For the text-containing cell, return its midpoint in (x, y) coordinate format. 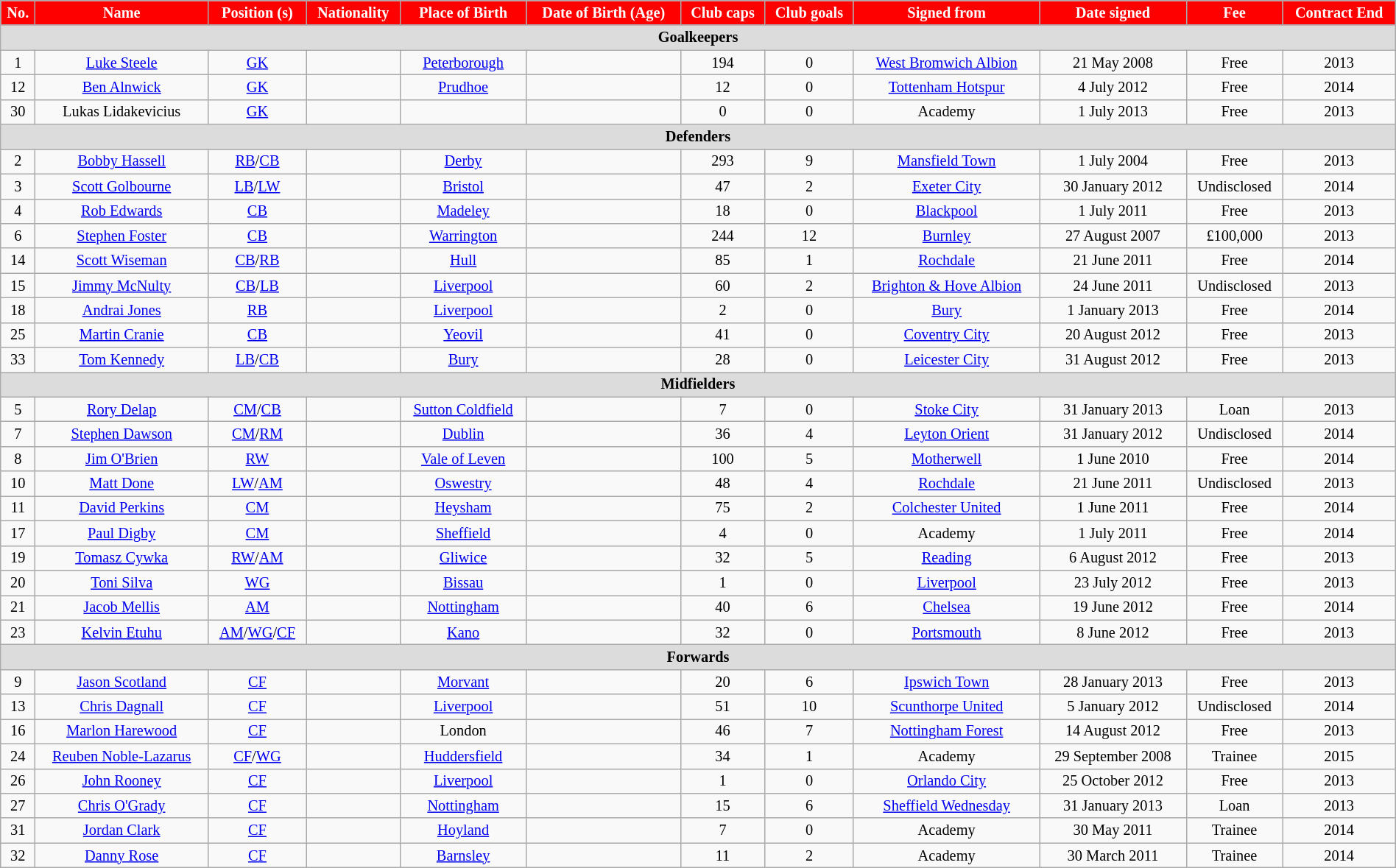
Signed from (946, 13)
33 (18, 360)
LB/CB (258, 360)
Paul Digby (122, 533)
Andrai Jones (122, 310)
CB/LB (258, 286)
Date signed (1113, 13)
Burnley (946, 236)
1 June 2011 (1113, 508)
30 (18, 112)
Ipswich Town (946, 682)
Nationality (353, 13)
CM/RM (258, 434)
Bobby Hassell (122, 161)
Colchester United (946, 508)
31 August 2012 (1113, 360)
Morvant (463, 682)
26 (18, 781)
4 July 2012 (1113, 87)
Hull (463, 261)
17 (18, 533)
Prudhoe (463, 87)
CM/CB (258, 409)
CF/WG (258, 756)
Position (s) (258, 13)
Tottenham Hotspur (946, 87)
Stephen Foster (122, 236)
5 January 2012 (1113, 707)
40 (722, 607)
Date of Birth (Age) (604, 13)
Jimmy McNulty (122, 286)
Sutton Coldfield (463, 409)
Marlon Harewood (122, 731)
27 August 2007 (1113, 236)
1 July 2013 (1113, 112)
Portsmouth (946, 632)
Martin Cranie (122, 335)
Peterborough (463, 63)
24 June 2011 (1113, 286)
Forwards (698, 657)
AM (258, 607)
293 (722, 161)
Coventry City (946, 335)
Leicester City (946, 360)
34 (722, 756)
28 January 2013 (1113, 682)
Madeley (463, 211)
Contract End (1339, 13)
Stoke City (946, 409)
21 May 2008 (1113, 63)
RB/CB (258, 161)
£100,000 (1234, 236)
30 May 2011 (1113, 830)
Name (122, 13)
46 (722, 731)
Leyton Orient (946, 434)
Tomasz Cywka (122, 558)
Scott Golbourne (122, 186)
8 (18, 459)
Barnsley (463, 855)
West Bromwich Albion (946, 63)
25 (18, 335)
Midfielders (698, 384)
14 August 2012 (1113, 731)
Scott Wiseman (122, 261)
Oswestry (463, 484)
13 (18, 707)
25 October 2012 (1113, 781)
Toni Silva (122, 582)
30 January 2012 (1113, 186)
London (463, 731)
16 (18, 731)
3 (18, 186)
Motherwell (946, 459)
Club caps (722, 13)
RW (258, 459)
60 (722, 286)
Hoyland (463, 830)
Fee (1234, 13)
19 (18, 558)
Yeovil (463, 335)
Chelsea (946, 607)
Kano (463, 632)
31 (18, 830)
1 January 2013 (1113, 310)
85 (722, 261)
Bissau (463, 582)
48 (722, 484)
8 June 2012 (1113, 632)
28 (722, 360)
Mansfield Town (946, 161)
Place of Birth (463, 13)
Danny Rose (122, 855)
Scunthorpe United (946, 707)
100 (722, 459)
Nottingham Forest (946, 731)
75 (722, 508)
Warrington (463, 236)
20 August 2012 (1113, 335)
David Perkins (122, 508)
244 (722, 236)
LB/LW (258, 186)
Bristol (463, 186)
Brighton & Hove Albion (946, 286)
Tom Kennedy (122, 360)
47 (722, 186)
6 August 2012 (1113, 558)
Sheffield Wednesday (946, 805)
Sheffield (463, 533)
194 (722, 63)
29 September 2008 (1113, 756)
Derby (463, 161)
30 March 2011 (1113, 855)
Chris Dagnall (122, 707)
No. (18, 13)
Vale of Leven (463, 459)
Rob Edwards (122, 211)
LW/AM (258, 484)
CB/RB (258, 261)
1 June 2010 (1113, 459)
Jason Scotland (122, 682)
Matt Done (122, 484)
Exeter City (946, 186)
36 (722, 434)
Defenders (698, 137)
Ben Alnwick (122, 87)
Reuben Noble-Lazarus (122, 756)
2015 (1339, 756)
WG (258, 582)
Goalkeepers (698, 38)
14 (18, 261)
31 January 2012 (1113, 434)
27 (18, 805)
1 July 2004 (1113, 161)
Gliwice (463, 558)
24 (18, 756)
Lukas Lidakevicius (122, 112)
Huddersfield (463, 756)
Chris O'Grady (122, 805)
Dublin (463, 434)
19 June 2012 (1113, 607)
Club goals (810, 13)
Reading (946, 558)
23 (18, 632)
21 (18, 607)
23 July 2012 (1113, 582)
Orlando City (946, 781)
Heysham (463, 508)
51 (722, 707)
Blackpool (946, 211)
41 (722, 335)
RW/AM (258, 558)
Stephen Dawson (122, 434)
John Rooney (122, 781)
Jim O'Brien (122, 459)
Jacob Mellis (122, 607)
Jordan Clark (122, 830)
AM/WG/CF (258, 632)
Rory Delap (122, 409)
Luke Steele (122, 63)
RB (258, 310)
Kelvin Etuhu (122, 632)
